Determine the [x, y] coordinate at the center of the cell enclosing the given text.  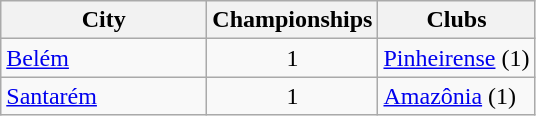
Belém [104, 58]
Santarém [104, 96]
Championships [292, 20]
City [104, 20]
Clubs [456, 20]
Amazônia (1) [456, 96]
Pinheirense (1) [456, 58]
